Output the (x, y) coordinate of the center of the cell containing the given text.  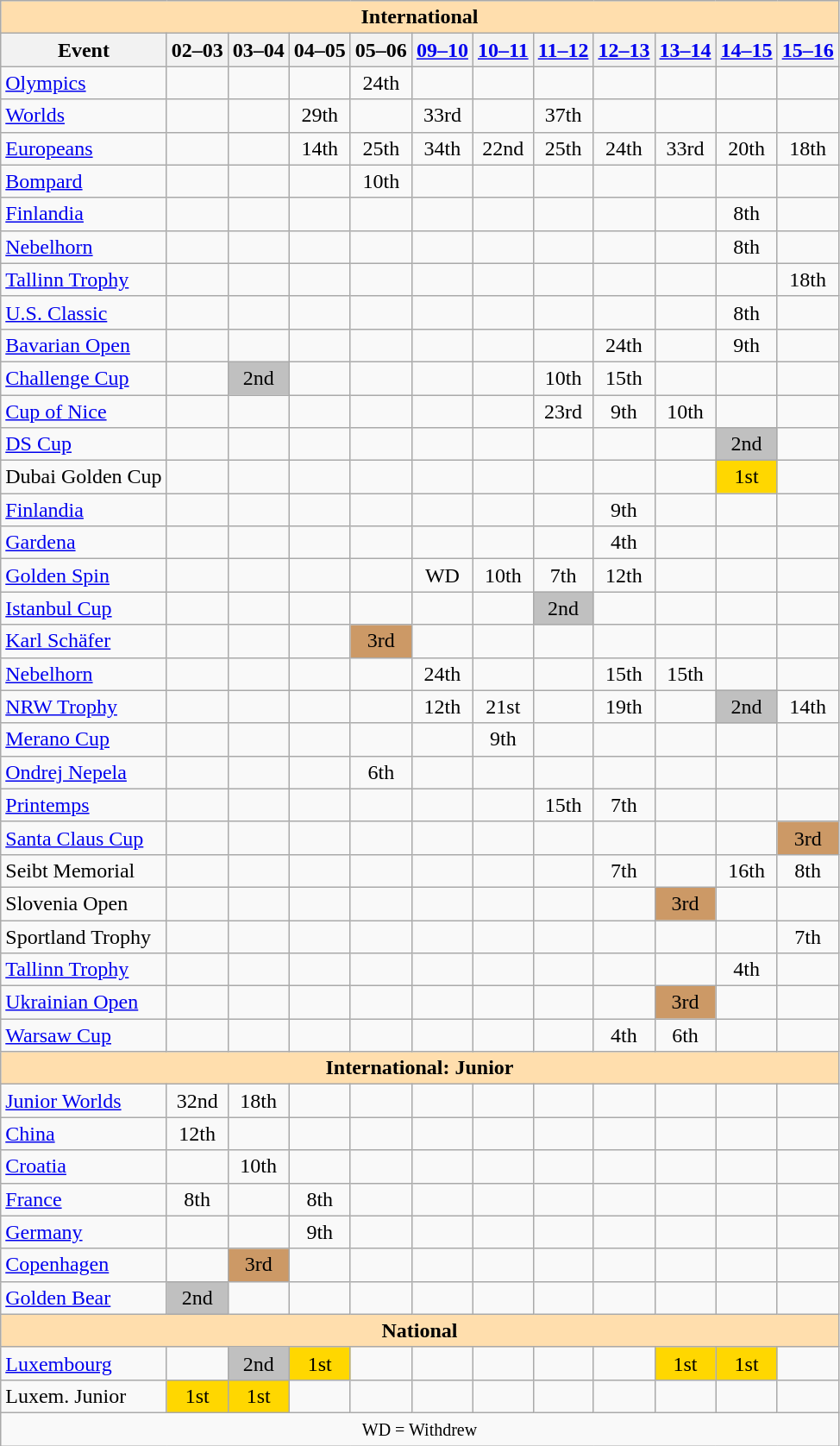
16th (747, 871)
22nd (503, 148)
05–06 (381, 50)
15–16 (807, 50)
WD = Withdrew (419, 1429)
04–05 (319, 50)
International (419, 17)
Golden Spin (84, 575)
Golden Bear (84, 1298)
12–13 (624, 50)
32nd (197, 1101)
Bompard (84, 181)
Slovenia Open (84, 903)
37th (563, 116)
Europeans (84, 148)
Dubai Golden Cup (84, 477)
23rd (563, 412)
Ukrainian Open (84, 1003)
Event (84, 50)
Ondrej Nepela (84, 772)
11–12 (563, 50)
Sportland Trophy (84, 936)
NRW Trophy (84, 707)
21st (503, 707)
02–03 (197, 50)
10–11 (503, 50)
U.S. Classic (84, 312)
Cup of Nice (84, 412)
20th (747, 148)
China (84, 1134)
Worlds (84, 116)
09–10 (442, 50)
Printemps (84, 805)
National (419, 1330)
France (84, 1199)
Karl Schäfer (84, 641)
Junior Worlds (84, 1101)
WD (442, 575)
Copenhagen (84, 1265)
Santa Claus Cup (84, 838)
Gardena (84, 543)
Challenge Cup (84, 378)
Merano Cup (84, 739)
Seibt Memorial (84, 871)
34th (442, 148)
19th (624, 707)
13–14 (685, 50)
DS Cup (84, 444)
Luxem. Junior (84, 1396)
14–15 (747, 50)
29th (319, 116)
Luxembourg (84, 1363)
Olympics (84, 83)
03–04 (259, 50)
Istanbul Cup (84, 608)
Croatia (84, 1166)
International: Junior (419, 1068)
Warsaw Cup (84, 1035)
Bavarian Open (84, 345)
Germany (84, 1232)
